Search for the cell housing the specified text and yield its (x, y) center coordinate. 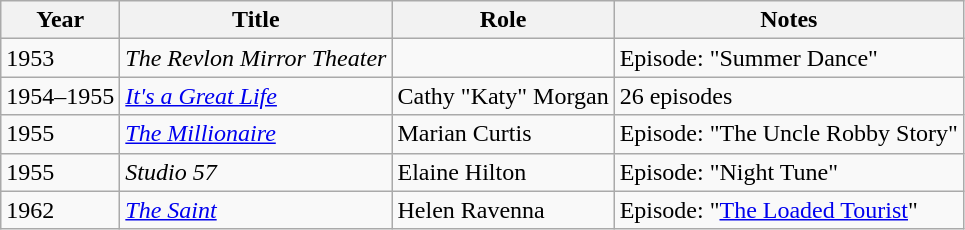
Cathy "Katy" Morgan (503, 96)
Marian Curtis (503, 134)
1962 (60, 210)
Episode: "The Loaded Tourist" (788, 210)
Episode: "Night Tune" (788, 172)
The Saint (256, 210)
Notes (788, 20)
Helen Ravenna (503, 210)
The Millionaire (256, 134)
1954–1955 (60, 96)
26 episodes (788, 96)
Role (503, 20)
The Revlon Mirror Theater (256, 58)
It's a Great Life (256, 96)
Year (60, 20)
Episode: "Summer Dance" (788, 58)
Studio 57 (256, 172)
Episode: "The Uncle Robby Story" (788, 134)
Elaine Hilton (503, 172)
Title (256, 20)
1953 (60, 58)
